From the cell containing the given text, extract its center point as [x, y] coordinate. 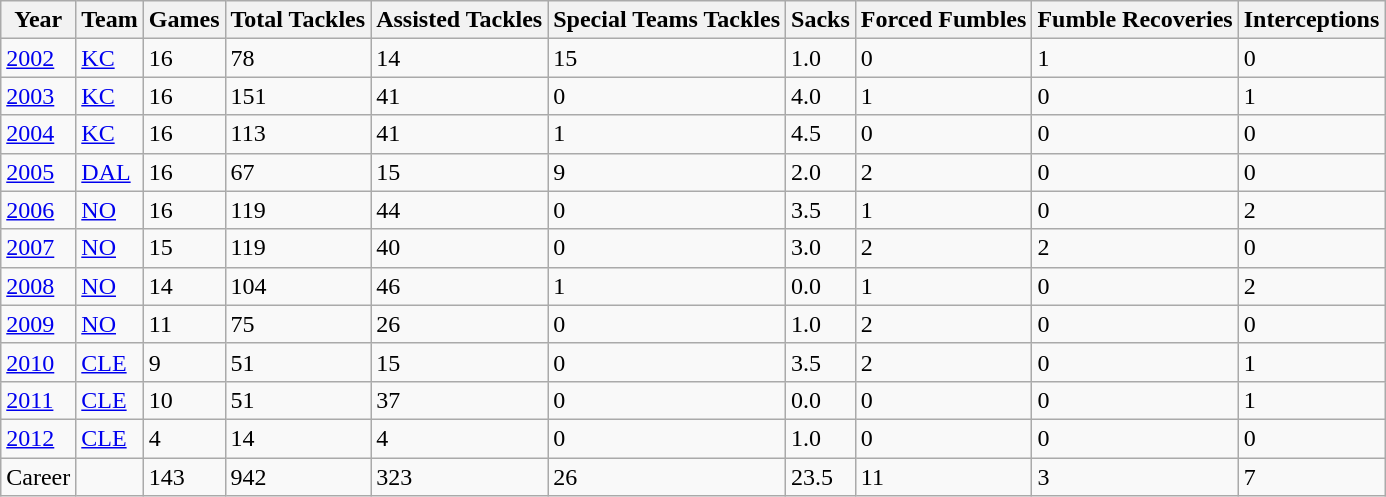
23.5 [821, 477]
2004 [38, 134]
75 [298, 324]
2002 [38, 58]
Interceptions [1312, 20]
Total Tackles [298, 20]
113 [298, 134]
3.0 [821, 248]
Career [38, 477]
Games [184, 20]
Special Teams Tackles [667, 20]
3 [1135, 477]
10 [184, 400]
2008 [38, 286]
151 [298, 96]
2003 [38, 96]
2011 [38, 400]
4.5 [821, 134]
DAL [110, 172]
2006 [38, 210]
Sacks [821, 20]
7 [1312, 477]
78 [298, 58]
Assisted Tackles [460, 20]
323 [460, 477]
Team [110, 20]
2010 [38, 362]
2007 [38, 248]
2009 [38, 324]
104 [298, 286]
44 [460, 210]
46 [460, 286]
942 [298, 477]
2012 [38, 438]
Forced Fumbles [944, 20]
143 [184, 477]
67 [298, 172]
2.0 [821, 172]
Fumble Recoveries [1135, 20]
Year [38, 20]
37 [460, 400]
40 [460, 248]
2005 [38, 172]
4.0 [821, 96]
